Return (x, y) of the center of cell containing provided text 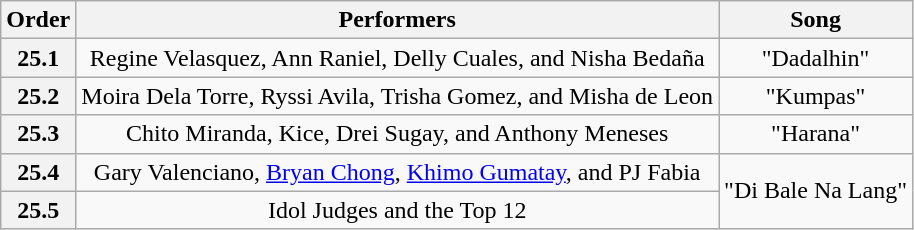
Song (816, 20)
25.3 (38, 134)
"Harana" (816, 134)
25.4 (38, 172)
Chito Miranda, Kice, Drei Sugay, and Anthony Meneses (398, 134)
Order (38, 20)
Gary Valenciano, Bryan Chong, Khimo Gumatay, and PJ Fabia (398, 172)
Moira Dela Torre, Ryssi Avila, Trisha Gomez, and Misha de Leon (398, 96)
Regine Velasquez, Ann Raniel, Delly Cuales, and Nisha Bedaña (398, 58)
25.1 (38, 58)
"Kumpas" (816, 96)
"Dadalhin" (816, 58)
25.5 (38, 210)
"Di Bale Na Lang" (816, 191)
Performers (398, 20)
Idol Judges and the Top 12 (398, 210)
25.2 (38, 96)
